Return the [x, y] coordinate for the center point of the cell that contains the specified text.  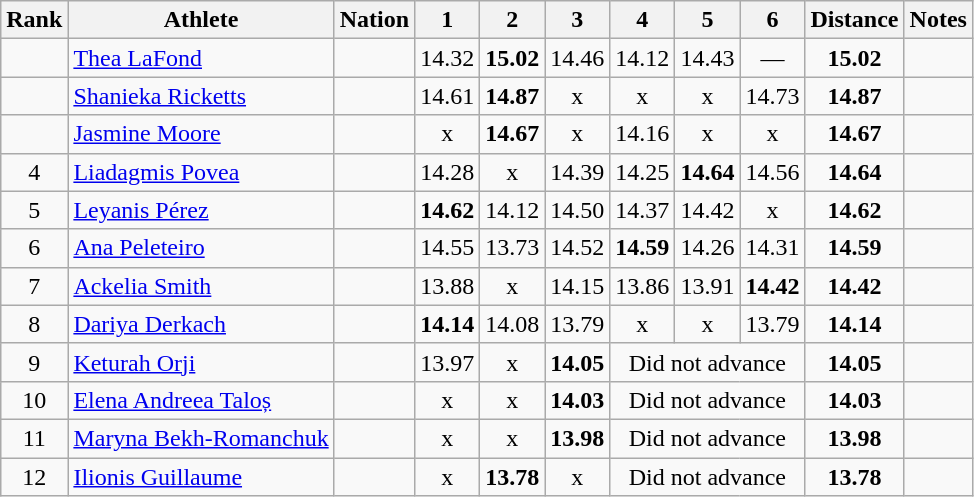
Liadagmis Povea [201, 172]
2 [512, 20]
14.43 [708, 58]
14.31 [772, 248]
Ackelia Smith [201, 286]
14.61 [448, 96]
14.08 [512, 324]
14.46 [578, 58]
14.15 [578, 286]
7 [34, 286]
14.52 [578, 248]
Keturah Orji [201, 362]
13.86 [642, 286]
Elena Andreea Taloș [201, 400]
Maryna Bekh-Romanchuk [201, 438]
3 [578, 20]
Thea LaFond [201, 58]
Jasmine Moore [201, 134]
Leyanis Pérez [201, 210]
12 [34, 477]
14.50 [578, 210]
Ana Peleteiro [201, 248]
14.28 [448, 172]
1 [448, 20]
14.25 [642, 172]
Nation [374, 20]
Dariya Derkach [201, 324]
Athlete [201, 20]
10 [34, 400]
13.97 [448, 362]
14.56 [772, 172]
Distance [854, 20]
14.39 [578, 172]
14.32 [448, 58]
8 [34, 324]
13.73 [512, 248]
11 [34, 438]
Ilionis Guillaume [201, 477]
Notes [938, 20]
13.91 [708, 286]
Shanieka Ricketts [201, 96]
— [772, 58]
14.37 [642, 210]
14.55 [448, 248]
14.16 [642, 134]
14.73 [772, 96]
Rank [34, 20]
9 [34, 362]
14.26 [708, 248]
13.88 [448, 286]
